From the cell containing the given text, extract its center point as [x, y] coordinate. 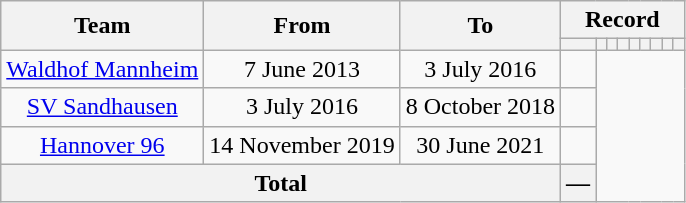
8 October 2018 [480, 107]
Record [623, 20]
Waldhof Mannheim [102, 69]
— [578, 183]
Team [102, 26]
Total [281, 183]
From [302, 26]
To [480, 26]
30 June 2021 [480, 145]
14 November 2019 [302, 145]
Hannover 96 [102, 145]
SV Sandhausen [102, 107]
7 June 2013 [302, 69]
